Detect which cell encompasses the target text, then output its [X, Y] center coordinate. 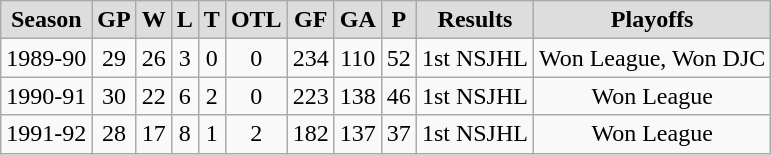
29 [114, 58]
110 [358, 58]
T [212, 20]
Playoffs [652, 20]
30 [114, 96]
138 [358, 96]
GF [310, 20]
1990-91 [46, 96]
1989-90 [46, 58]
17 [154, 134]
W [154, 20]
8 [184, 134]
28 [114, 134]
3 [184, 58]
52 [398, 58]
1 [212, 134]
234 [310, 58]
GA [358, 20]
Season [46, 20]
P [398, 20]
OTL [256, 20]
46 [398, 96]
Won League, Won DJC [652, 58]
1991-92 [46, 134]
137 [358, 134]
GP [114, 20]
37 [398, 134]
Results [474, 20]
26 [154, 58]
22 [154, 96]
6 [184, 96]
L [184, 20]
182 [310, 134]
223 [310, 96]
